Find where the given text appears and provide that cell's center as (X, Y) coordinate. 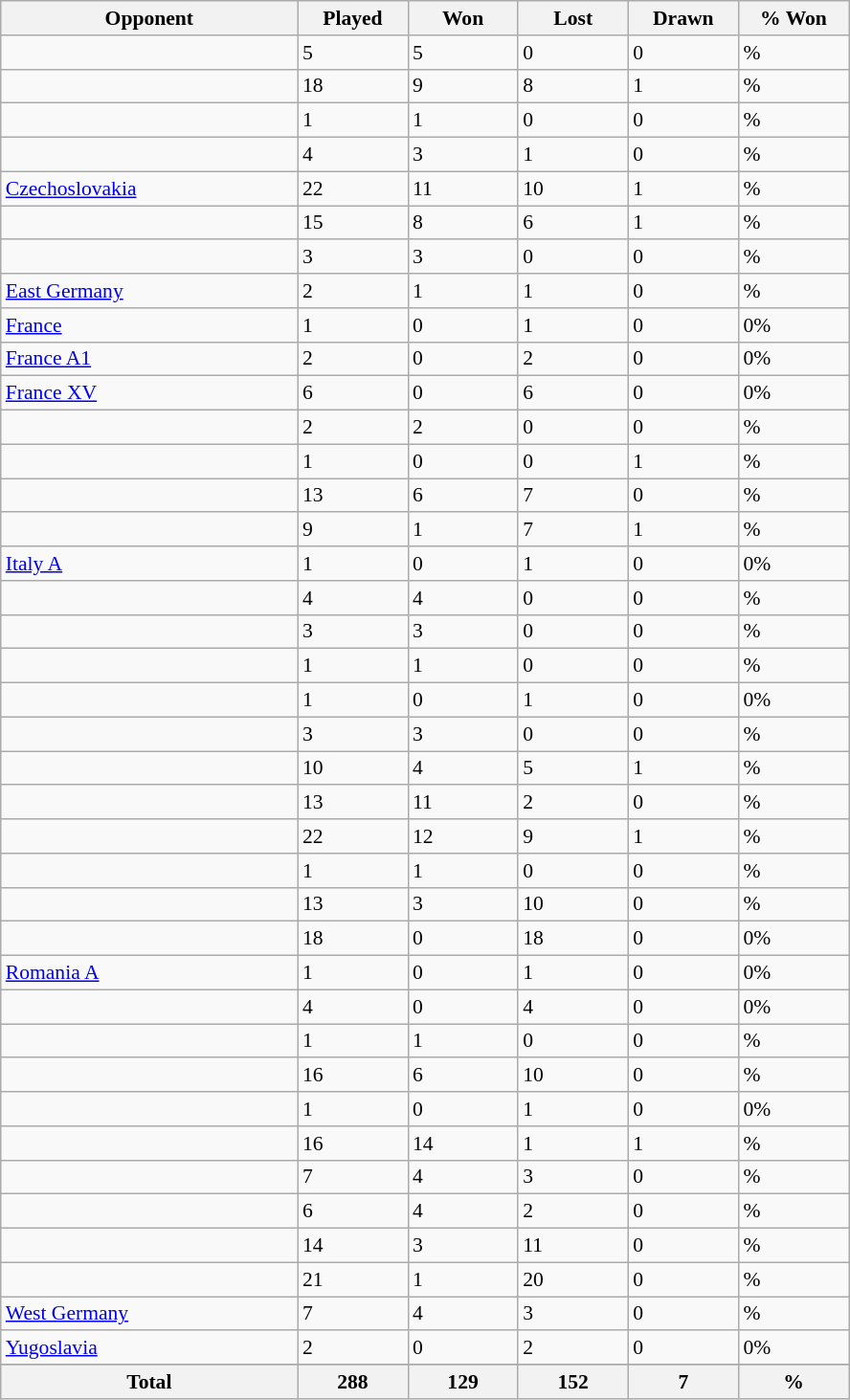
152 (572, 1382)
Drawn (683, 18)
288 (352, 1382)
France (149, 325)
Lost (572, 18)
Opponent (149, 18)
Won (463, 18)
Total (149, 1382)
East Germany (149, 291)
129 (463, 1382)
Played (352, 18)
20 (572, 1279)
West Germany (149, 1314)
12 (463, 836)
Romania A (149, 973)
% Won (793, 18)
21 (352, 1279)
France A1 (149, 359)
Italy A (149, 564)
15 (352, 223)
France XV (149, 393)
Yugoslavia (149, 1348)
Czechoslovakia (149, 189)
